Capture the cell that displays the provided text and extract its (x, y) central coordinate. 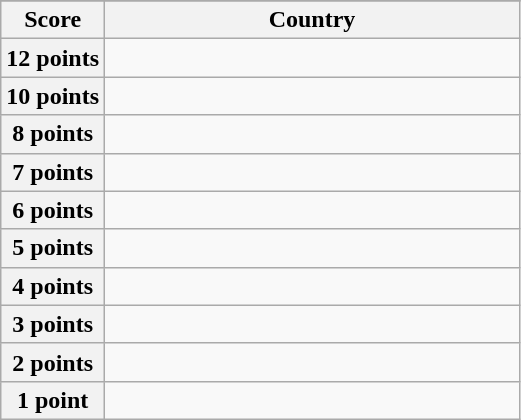
6 points (53, 210)
8 points (53, 134)
5 points (53, 248)
2 points (53, 362)
Score (53, 20)
10 points (53, 96)
1 point (53, 400)
12 points (53, 58)
4 points (53, 286)
7 points (53, 172)
3 points (53, 324)
Country (312, 20)
